Find where the given text appears and provide that cell's center as [X, Y] coordinate. 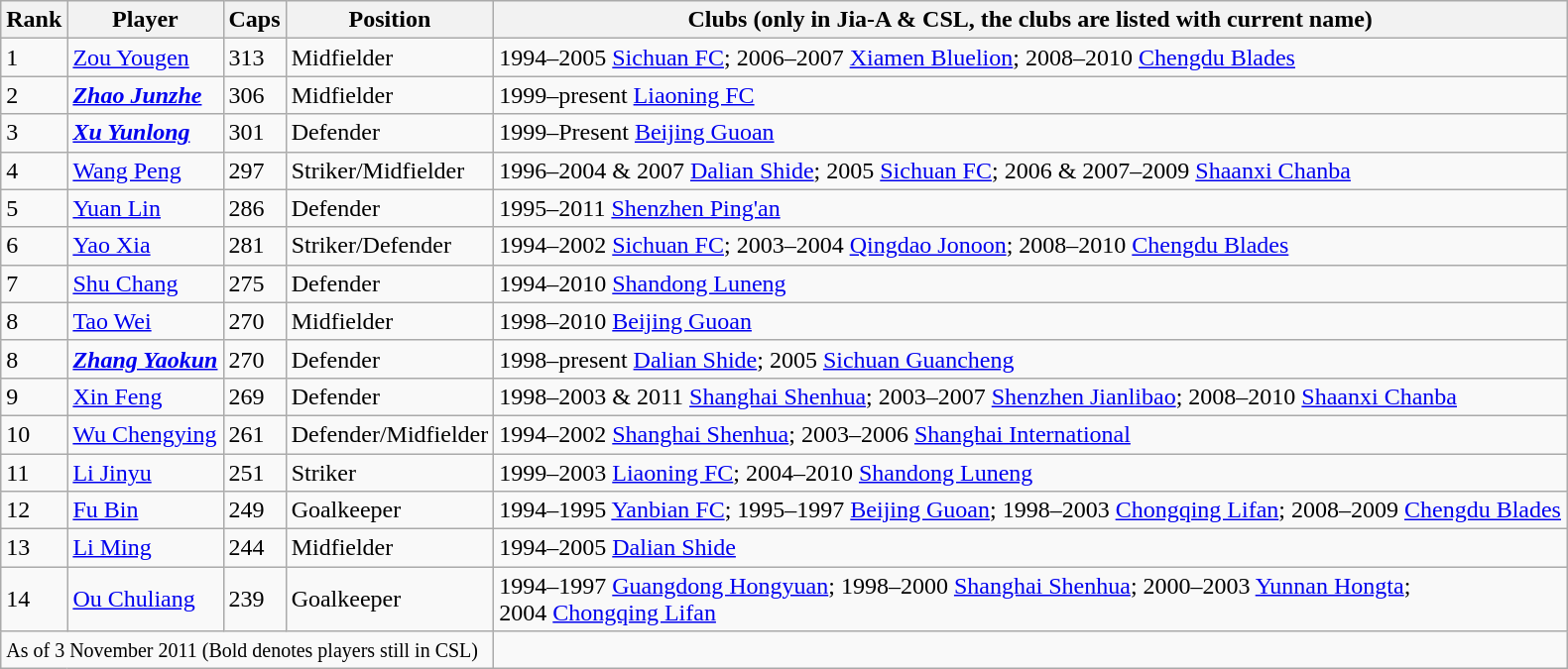
249 [254, 510]
1996–2004 & 2007 Dalian Shide; 2005 Sichuan FC; 2006 & 2007–2009 Shaanxi Chanba [1030, 170]
Xu Yunlong [145, 133]
Wang Peng [145, 170]
313 [254, 57]
306 [254, 95]
244 [254, 548]
286 [254, 208]
251 [254, 473]
Position [390, 20]
1 [34, 57]
1999–Present Beijing Guoan [1030, 133]
1999–2003 Liaoning FC; 2004–2010 Shandong Luneng [1030, 473]
297 [254, 170]
As of 3 November 2011 (Bold denotes players still in CSL) [248, 650]
5 [34, 208]
1994–2005 Sichuan FC; 2006–2007 Xiamen Bluelion; 2008–2010 Chengdu Blades [1030, 57]
Yao Xia [145, 246]
Striker/Defender [390, 246]
Xin Feng [145, 396]
Tao Wei [145, 321]
Player [145, 20]
12 [34, 510]
Li Ming [145, 548]
1995–2011 Shenzhen Ping'an [1030, 208]
Rank [34, 20]
2 [34, 95]
Zou Yougen [145, 57]
Striker/Midfielder [390, 170]
Yuan Lin [145, 208]
Striker [390, 473]
Clubs (only in Jia-A & CSL, the clubs are listed with current name) [1030, 20]
Caps [254, 20]
Zhao Junzhe [145, 95]
Fu Bin [145, 510]
10 [34, 434]
275 [254, 283]
281 [254, 246]
269 [254, 396]
11 [34, 473]
4 [34, 170]
9 [34, 396]
14 [34, 599]
239 [254, 599]
1994–2005 Dalian Shide [1030, 548]
Defender/Midfielder [390, 434]
1998–present Dalian Shide; 2005 Sichuan Guancheng [1030, 359]
3 [34, 133]
6 [34, 246]
Li Jinyu [145, 473]
1994–1997 Guangdong Hongyuan; 1998–2000 Shanghai Shenhua; 2000–2003 Yunnan Hongta; 2004 Chongqing Lifan [1030, 599]
1994–2002 Shanghai Shenhua; 2003–2006 Shanghai International [1030, 434]
7 [34, 283]
1994–2002 Sichuan FC; 2003–2004 Qingdao Jonoon; 2008–2010 Chengdu Blades [1030, 246]
1999–present Liaoning FC [1030, 95]
1994–1995 Yanbian FC; 1995–1997 Beijing Guoan; 1998–2003 Chongqing Lifan; 2008–2009 Chengdu Blades [1030, 510]
261 [254, 434]
Shu Chang [145, 283]
301 [254, 133]
Ou Chuliang [145, 599]
Wu Chengying [145, 434]
13 [34, 548]
Zhang Yaokun [145, 359]
1998–2003 & 2011 Shanghai Shenhua; 2003–2007 Shenzhen Jianlibao; 2008–2010 Shaanxi Chanba [1030, 396]
1998–2010 Beijing Guoan [1030, 321]
1994–2010 Shandong Luneng [1030, 283]
